Return [x, y] of the center of cell containing provided text 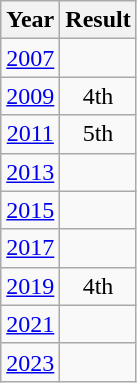
2023 [30, 362]
2015 [30, 210]
2021 [30, 324]
2019 [30, 286]
2007 [30, 58]
2011 [30, 134]
5th [98, 134]
2017 [30, 248]
2009 [30, 96]
2013 [30, 172]
Result [98, 20]
Year [30, 20]
